Identify which cell holds the provided text, then report its (x, y) central coordinate. 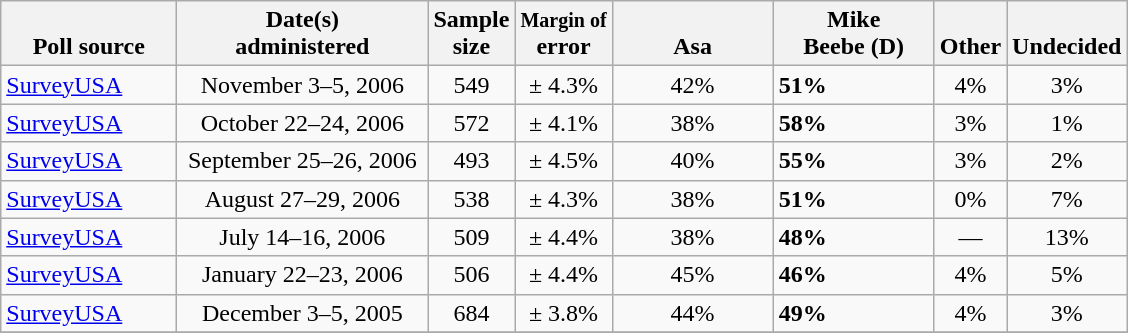
± 4.5% (564, 161)
Asa (692, 34)
506 (472, 275)
572 (472, 123)
538 (472, 199)
December 3–5, 2005 (302, 313)
42% (692, 85)
August 27–29, 2006 (302, 199)
July 14–16, 2006 (302, 237)
0% (970, 199)
44% (692, 313)
October 22–24, 2006 (302, 123)
58% (854, 123)
13% (1067, 237)
684 (472, 313)
48% (854, 237)
40% (692, 161)
± 4.1% (564, 123)
Samplesize (472, 34)
MikeBeebe (D) (854, 34)
Other (970, 34)
Date(s)administered (302, 34)
Poll source (89, 34)
Undecided (1067, 34)
± 3.8% (564, 313)
— (970, 237)
549 (472, 85)
September 25–26, 2006 (302, 161)
46% (854, 275)
2% (1067, 161)
November 3–5, 2006 (302, 85)
7% (1067, 199)
55% (854, 161)
January 22–23, 2006 (302, 275)
509 (472, 237)
Margin oferror (564, 34)
49% (854, 313)
45% (692, 275)
493 (472, 161)
1% (1067, 123)
5% (1067, 275)
